Capture the cell that displays the provided text and extract its (x, y) central coordinate. 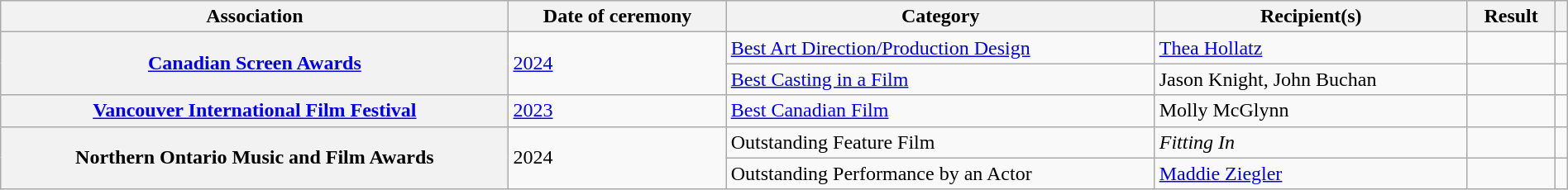
Canadian Screen Awards (255, 64)
Best Casting in a Film (940, 79)
Vancouver International Film Festival (255, 111)
2023 (617, 111)
Thea Hollatz (1311, 48)
Best Art Direction/Production Design (940, 48)
Date of ceremony (617, 17)
Northern Ontario Music and Film Awards (255, 158)
Best Canadian Film (940, 111)
Result (1511, 17)
Fitting In (1311, 142)
Outstanding Performance by an Actor (940, 173)
Maddie Ziegler (1311, 173)
Association (255, 17)
Recipient(s) (1311, 17)
Category (940, 17)
Outstanding Feature Film (940, 142)
Molly McGlynn (1311, 111)
Jason Knight, John Buchan (1311, 79)
